Extract the [X, Y] coordinate from the center of the cell holding the provided text.  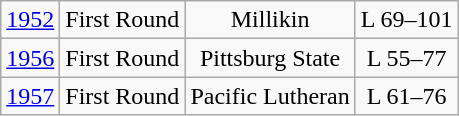
1957 [30, 96]
1956 [30, 58]
Millikin [270, 20]
L 69–101 [406, 20]
1952 [30, 20]
Pittsburg State [270, 58]
L 55–77 [406, 58]
Pacific Lutheran [270, 96]
L 61–76 [406, 96]
